Find where the given text appears and provide that cell's center as (X, Y) coordinate. 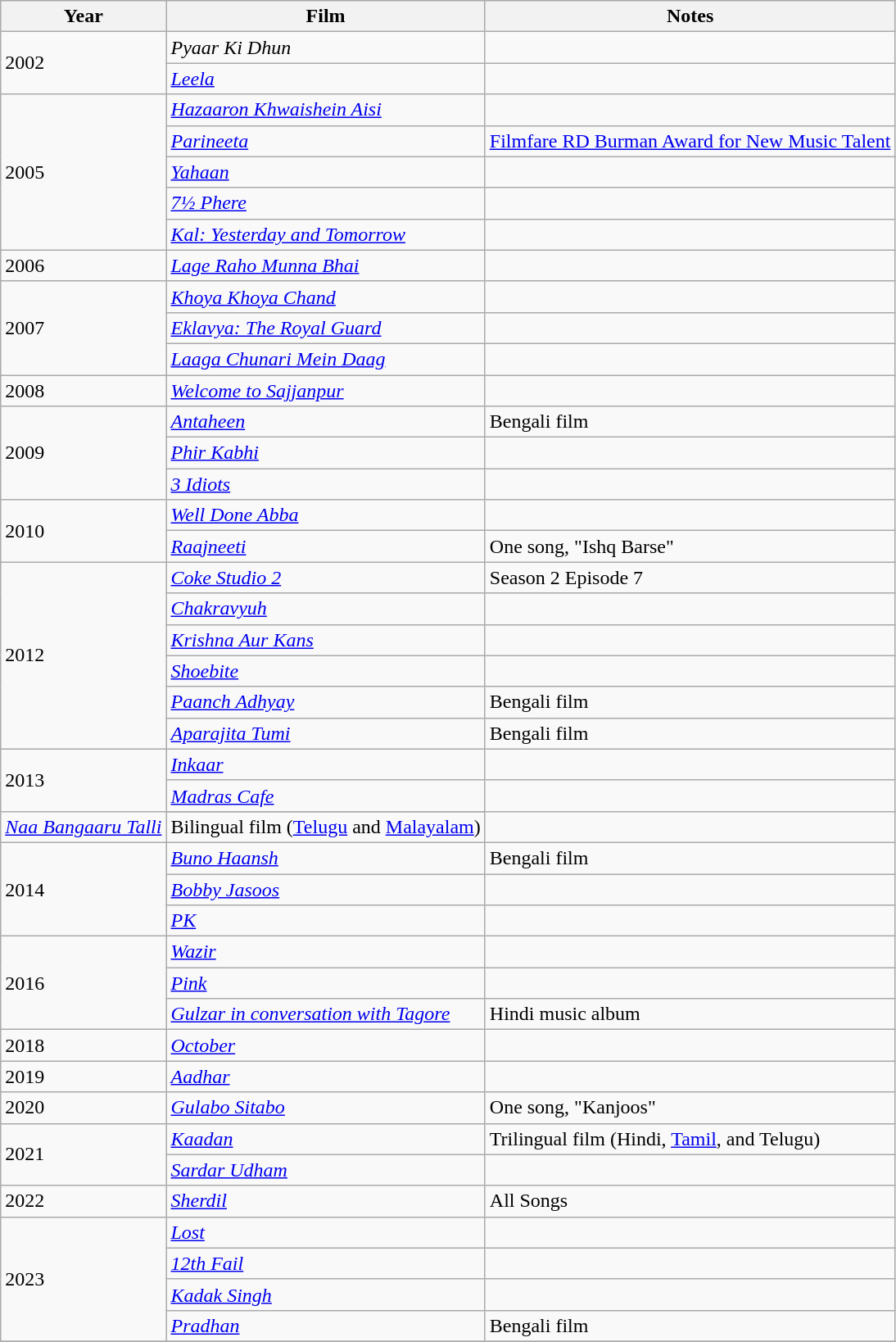
2008 (84, 391)
Film (326, 16)
2016 (84, 983)
Madras Cafe (326, 796)
Kaadan (326, 1139)
Buno Haansh (326, 858)
Trilingual film (Hindi, Tamil, and Telugu) (690, 1139)
Gulzar in conversation with Tagore (326, 1014)
Chakravyuh (326, 609)
Phir Kabhi (326, 453)
2009 (84, 453)
Bilingual film (Telugu and Malayalam) (326, 827)
2005 (84, 172)
Year (84, 16)
2019 (84, 1077)
7½ Phere (326, 203)
2007 (84, 328)
Coke Studio 2 (326, 578)
Inkaar (326, 764)
Aadhar (326, 1077)
Sherdil (326, 1201)
Raajneeti (326, 546)
All Songs (690, 1201)
Naa Bangaaru Talli (84, 827)
2020 (84, 1108)
2012 (84, 655)
Hindi music album (690, 1014)
Wazir (326, 952)
2010 (84, 531)
Lost (326, 1232)
2023 (84, 1279)
Aparajita Tumi (326, 733)
2018 (84, 1045)
Paanch Adhyay (326, 702)
Yahaan (326, 172)
Pink (326, 983)
Hazaaron Khwaishein Aisi (326, 110)
Filmfare RD Burman Award for New Music Talent (690, 141)
Pradhan (326, 1326)
2014 (84, 889)
2021 (84, 1154)
Season 2 Episode 7 (690, 578)
PK (326, 921)
One song, "Kanjoos" (690, 1108)
12th Fail (326, 1263)
Parineeta (326, 141)
One song, "Ishq Barse" (690, 546)
Laaga Chunari Mein Daag (326, 359)
3 Idiots (326, 484)
Khoya Khoya Chand (326, 297)
Lage Raho Munna Bhai (326, 265)
Eklavya: The Royal Guard (326, 328)
2002 (84, 63)
Gulabo Sitabo (326, 1108)
2022 (84, 1201)
Bobby Jasoos (326, 889)
2013 (84, 780)
2006 (84, 265)
Sardar Udham (326, 1170)
October (326, 1045)
Leela (326, 79)
Krishna Aur Kans (326, 640)
Well Done Abba (326, 515)
Welcome to Sajjanpur (326, 391)
Notes (690, 16)
Kal: Yesterday and Tomorrow (326, 234)
Shoebite (326, 671)
Pyaar Ki Dhun (326, 48)
Antaheen (326, 422)
Kadak Singh (326, 1294)
